Determine the (x, y) coordinate at the center of the cell enclosing the given text.  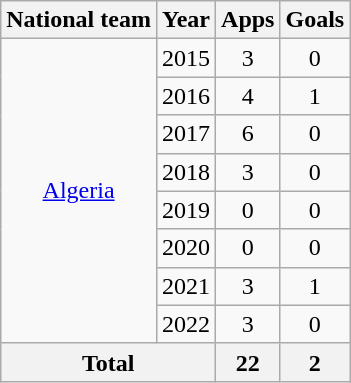
2021 (186, 286)
Goals (315, 20)
4 (248, 96)
Year (186, 20)
2015 (186, 58)
6 (248, 134)
Algeria (79, 191)
2017 (186, 134)
2019 (186, 210)
2018 (186, 172)
2022 (186, 324)
Apps (248, 20)
Total (108, 362)
2020 (186, 248)
22 (248, 362)
National team (79, 20)
2016 (186, 96)
2 (315, 362)
